Capture the cell that displays the provided text and extract its [X, Y] central coordinate. 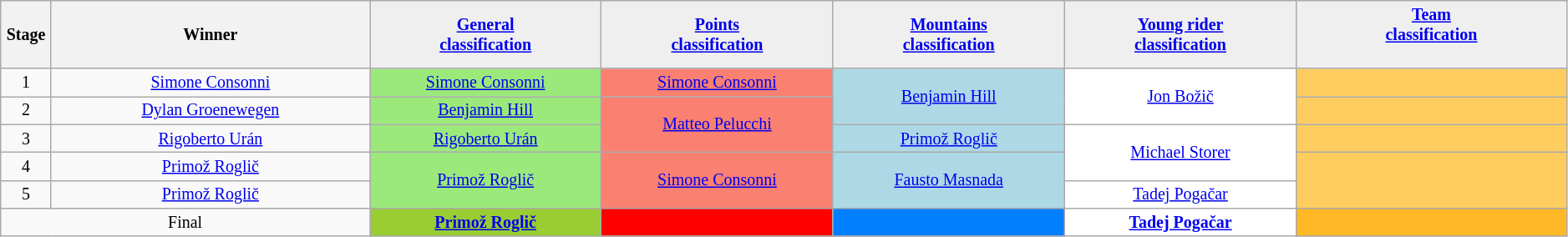
2 [26, 110]
Stage [26, 35]
Michael Storer [1180, 152]
Matteo Pelucchi [717, 125]
Winner [211, 35]
Generalclassification [486, 35]
1 [26, 83]
4 [26, 167]
5 [26, 194]
Young riderclassification [1180, 35]
3 [26, 139]
Jon Božič [1180, 97]
Dylan Groenewegen [211, 110]
Mountainsclassification [949, 35]
Teamclassification [1432, 35]
Pointsclassification [717, 35]
Fausto Masnada [949, 180]
Final [185, 222]
